Return (X, Y) of the center of cell containing provided text 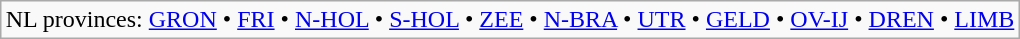
NL provinces: GRON • FRI • N-HOL • S-HOL • ZEE • N-BRA • UTR • GELD • OV-IJ • DREN • LIMB (510, 20)
